Capture the cell that displays the provided text and extract its (X, Y) central coordinate. 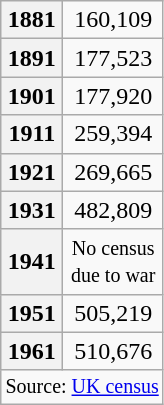
510,676 (114, 351)
160,109 (114, 20)
1881 (32, 20)
269,665 (114, 172)
1931 (32, 210)
482,809 (114, 210)
177,523 (114, 58)
505,219 (114, 313)
No censusdue to war (114, 262)
1921 (32, 172)
1961 (32, 351)
1901 (32, 96)
1891 (32, 58)
1951 (32, 313)
Source: UK census (82, 386)
1941 (32, 262)
177,920 (114, 96)
1911 (32, 134)
259,394 (114, 134)
